Pinpoint the cell where the given text exists, returning its (X, Y) midpoint coordinate. 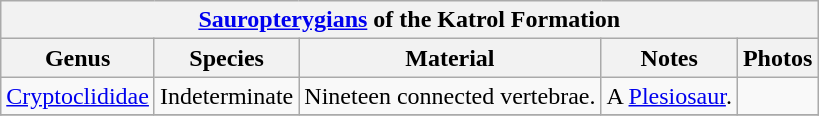
Species (226, 58)
Indeterminate (226, 96)
Nineteen connected vertebrae. (450, 96)
Sauropterygians of the Katrol Formation (410, 20)
Photos (777, 58)
A Plesiosaur. (669, 96)
Material (450, 58)
Notes (669, 58)
Cryptoclididae (78, 96)
Genus (78, 58)
